Search for the cell housing the specified text and yield its (X, Y) center coordinate. 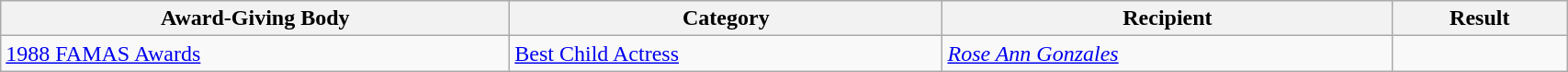
Rose Ann Gonzales (1168, 54)
Best Child Actress (726, 54)
Award-Giving Body (255, 18)
Category (726, 18)
Result (1480, 18)
Recipient (1168, 18)
1988 FAMAS Awards (255, 54)
